Provide the [X, Y] coordinate of the cell's center where the given text is located.  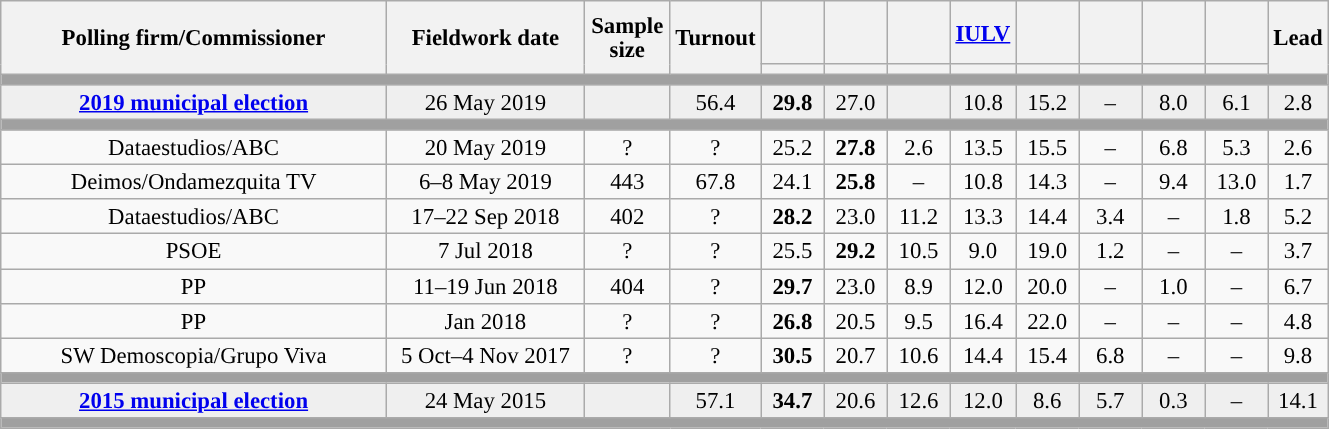
0.3 [1174, 400]
20.5 [856, 320]
3.7 [1298, 252]
4.8 [1298, 320]
10.5 [918, 252]
Polling firm/Commissioner [194, 38]
Lead [1298, 38]
34.7 [792, 400]
17–22 Sep 2018 [485, 218]
1.0 [1174, 286]
20 May 2019 [485, 148]
29.2 [856, 252]
1.7 [1298, 182]
22.0 [1048, 320]
67.8 [716, 182]
30.5 [792, 356]
Sample size [627, 38]
2015 municipal election [194, 400]
Jan 2018 [485, 320]
8.9 [918, 286]
7 Jul 2018 [485, 252]
11–19 Jun 2018 [485, 286]
8.6 [1048, 400]
PSOE [194, 252]
13.3 [982, 218]
26.8 [792, 320]
9.8 [1298, 356]
20.6 [856, 400]
404 [627, 286]
Fieldwork date [485, 38]
9.0 [982, 252]
SW Demoscopia/Grupo Viva [194, 356]
8.0 [1174, 102]
11.2 [918, 218]
27.8 [856, 148]
29.7 [792, 286]
2.8 [1298, 102]
57.1 [716, 400]
2019 municipal election [194, 102]
6.7 [1298, 286]
1.8 [1236, 218]
402 [627, 218]
24.1 [792, 182]
9.5 [918, 320]
19.0 [1048, 252]
12.6 [918, 400]
15.2 [1048, 102]
5.2 [1298, 218]
15.4 [1048, 356]
14.3 [1048, 182]
16.4 [982, 320]
13.5 [982, 148]
Deimos/Ondamezquita TV [194, 182]
13.0 [1236, 182]
5.3 [1236, 148]
26 May 2019 [485, 102]
6.1 [1236, 102]
Turnout [716, 38]
56.4 [716, 102]
28.2 [792, 218]
25.2 [792, 148]
24 May 2015 [485, 400]
20.0 [1048, 286]
20.7 [856, 356]
27.0 [856, 102]
3.4 [1110, 218]
IULV [982, 32]
10.6 [918, 356]
25.5 [792, 252]
14.1 [1298, 400]
9.4 [1174, 182]
443 [627, 182]
6–8 May 2019 [485, 182]
29.8 [792, 102]
1.2 [1110, 252]
25.8 [856, 182]
5.7 [1110, 400]
15.5 [1048, 148]
5 Oct–4 Nov 2017 [485, 356]
